Identify which cell holds the provided text, then report its [x, y] central coordinate. 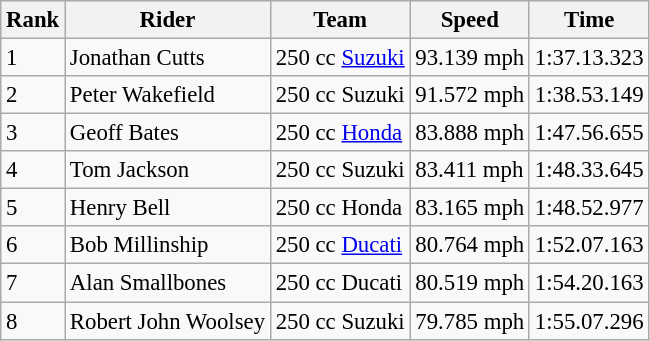
1:55.07.296 [588, 321]
Rank [33, 20]
91.572 mph [470, 95]
83.165 mph [470, 208]
Rider [168, 20]
83.411 mph [470, 170]
1 [33, 58]
1:47.56.655 [588, 133]
Speed [470, 20]
Tom Jackson [168, 170]
Team [340, 20]
1:48.52.977 [588, 208]
Robert John Woolsey [168, 321]
93.139 mph [470, 58]
80.764 mph [470, 245]
Alan Smallbones [168, 283]
80.519 mph [470, 283]
1:54.20.163 [588, 283]
1:52.07.163 [588, 245]
4 [33, 170]
Henry Bell [168, 208]
Geoff Bates [168, 133]
Jonathan Cutts [168, 58]
1:37.13.323 [588, 58]
Peter Wakefield [168, 95]
3 [33, 133]
Bob Millinship [168, 245]
7 [33, 283]
5 [33, 208]
83.888 mph [470, 133]
1:38.53.149 [588, 95]
2 [33, 95]
1:48.33.645 [588, 170]
79.785 mph [470, 321]
8 [33, 321]
6 [33, 245]
Time [588, 20]
